Detect which cell encompasses the target text, then output its (x, y) center coordinate. 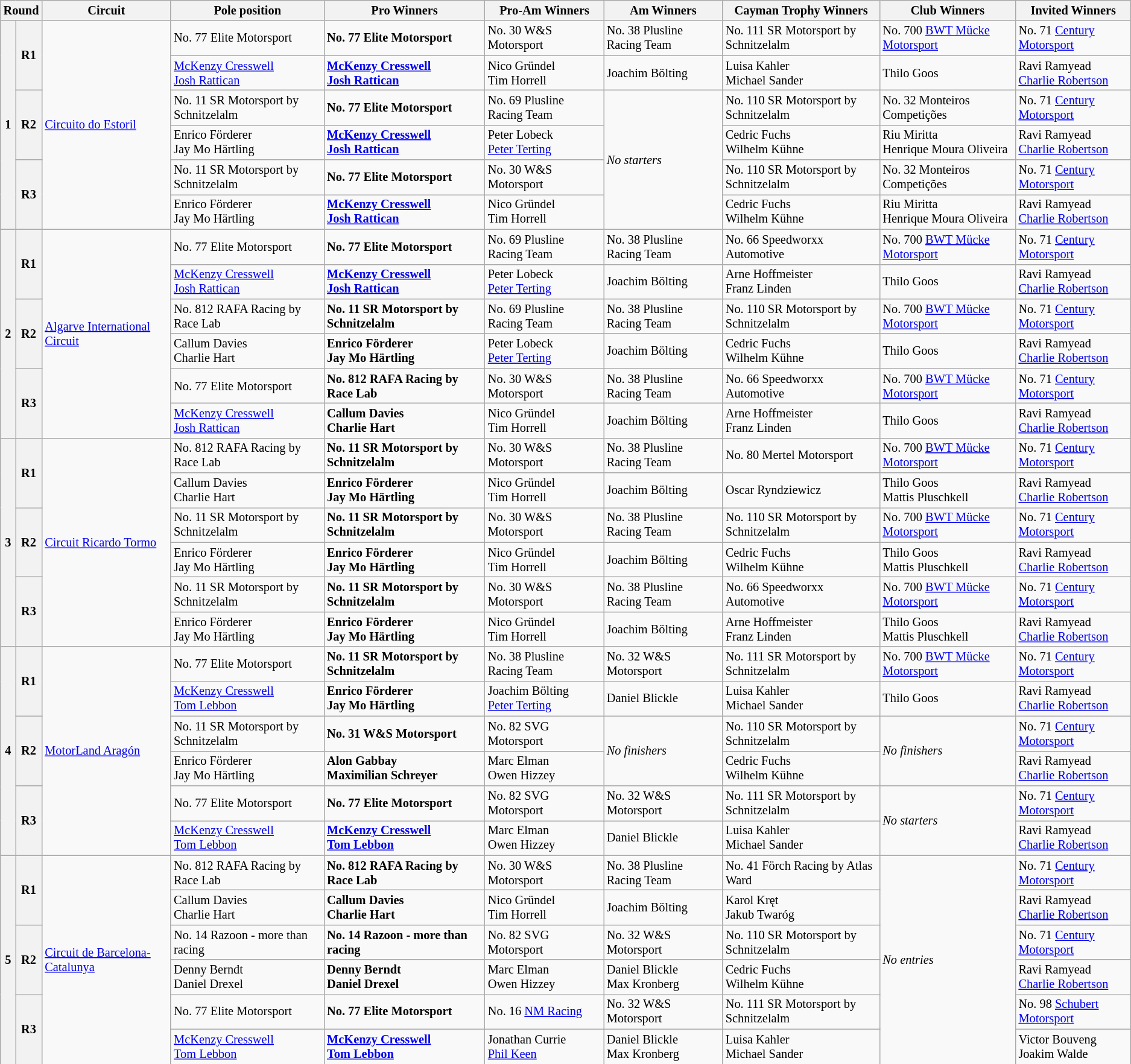
No. 98 Schubert Motorsport (1074, 1012)
No. 80 Mertel Motorsport (801, 455)
Circuit (106, 10)
1 (8, 125)
Cayman Trophy Winners (801, 10)
MotorLand Aragón (106, 751)
Pro Winners (404, 10)
Pro-Am Winners (544, 10)
Pole position (247, 10)
3 (8, 542)
Victor Bouveng Joakim Walde (1074, 1047)
Club Winners (947, 10)
Circuit Ricardo Tormo (106, 542)
2 (8, 334)
Jonathan Currie Phil Keen (544, 1047)
No. 31 W&S Motorsport (404, 733)
No. 41 Förch Racing by Atlas Ward (801, 873)
Circuit de Barcelona-Catalunya (106, 960)
4 (8, 751)
Oscar Ryndziewicz (801, 490)
Circuito do Estoril (106, 125)
Round (22, 10)
5 (8, 960)
Invited Winners (1074, 10)
Alon Gabbay Maximilian Schreyer (404, 768)
Karol Kręt Jakub Twaróg (801, 907)
No. 16 NM Racing (544, 1012)
Am Winners (664, 10)
Algarve International Circuit (106, 334)
No entries (947, 960)
Joachim Bölting Peter Terting (544, 698)
